From the cell containing the given text, extract its center point as [x, y] coordinate. 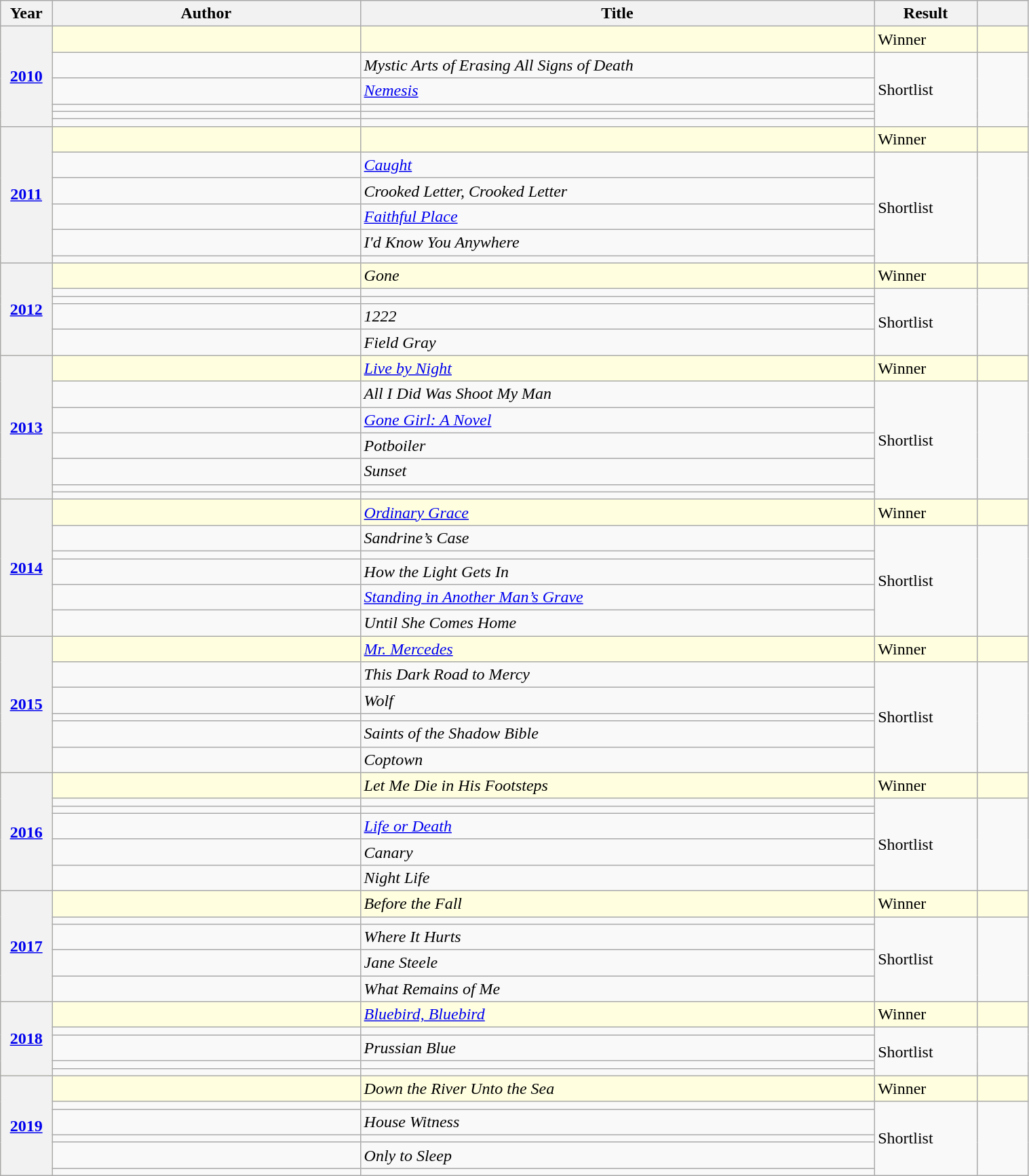
Where It Hurts [617, 937]
Let Me Die in His Footsteps [617, 785]
Faithful Place [617, 216]
Only to Sleep [617, 1155]
Life or Death [617, 826]
2016 [26, 831]
Wolf [617, 701]
Author [206, 14]
2017 [26, 945]
Before the Fall [617, 903]
Caught [617, 165]
Until She Comes Home [617, 623]
Down the River Unto the Sea [617, 1089]
Canary [617, 852]
Prussian Blue [617, 1048]
Ordinary Grace [617, 512]
2011 [26, 194]
What Remains of Me [617, 989]
Sunset [617, 471]
Saints of the Shadow Bible [617, 734]
Year [26, 14]
Nemesis [617, 91]
Coptown [617, 760]
Sandrine’s Case [617, 538]
Title [617, 14]
Standing in Another Man’s Grave [617, 597]
Bluebird, Bluebird [617, 1015]
Result [926, 14]
Mystic Arts of Erasing All Signs of Death [617, 65]
Mr. Mercedes [617, 649]
2013 [26, 427]
2019 [26, 1126]
Field Gray [617, 342]
2018 [26, 1039]
Crooked Letter, Crooked Letter [617, 191]
2015 [26, 704]
Night Life [617, 878]
All I Did Was Shoot My Man [617, 394]
Potboiler [617, 446]
I'd Know You Anywhere [617, 242]
Gone [617, 276]
2014 [26, 567]
This Dark Road to Mercy [617, 675]
1222 [617, 317]
Gone Girl: A Novel [617, 420]
Jane Steele [617, 963]
2010 [26, 76]
2012 [26, 309]
Live by Night [617, 368]
How the Light Gets In [617, 572]
House Witness [617, 1122]
